Pinpoint the cell where the given text exists, returning its [X, Y] midpoint coordinate. 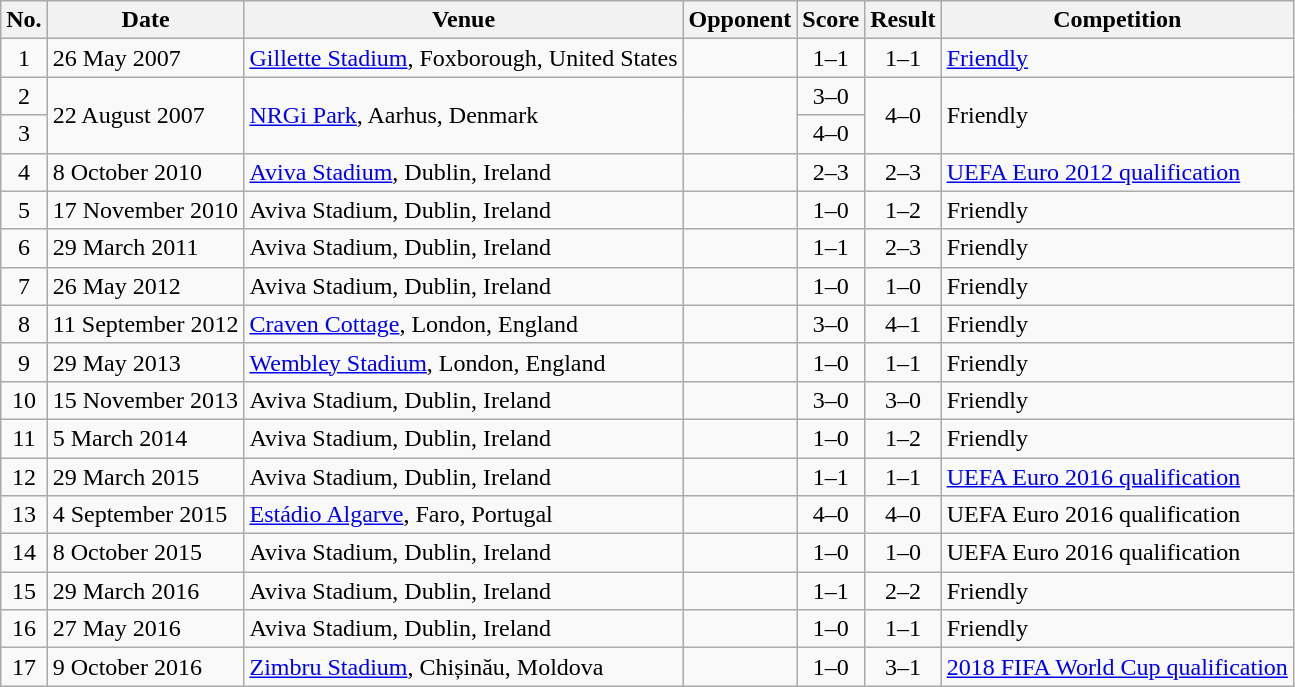
Competition [1117, 20]
12 [24, 477]
UEFA Euro 2012 qualification [1117, 172]
3 [24, 134]
2018 FIFA World Cup qualification [1117, 667]
15 [24, 591]
4 [24, 172]
5 March 2014 [146, 438]
Score [831, 20]
Date [146, 20]
22 August 2007 [146, 115]
NRGi Park, Aarhus, Denmark [464, 115]
Zimbru Stadium, Chișinău, Moldova [464, 667]
14 [24, 553]
10 [24, 400]
4–1 [903, 324]
11 September 2012 [146, 324]
8 October 2010 [146, 172]
17 November 2010 [146, 210]
Venue [464, 20]
26 May 2007 [146, 58]
9 [24, 362]
29 March 2016 [146, 591]
Gillette Stadium, Foxborough, United States [464, 58]
29 May 2013 [146, 362]
2 [24, 96]
16 [24, 629]
Craven Cottage, London, England [464, 324]
13 [24, 515]
11 [24, 438]
No. [24, 20]
3–1 [903, 667]
15 November 2013 [146, 400]
4 September 2015 [146, 515]
8 October 2015 [146, 553]
Result [903, 20]
29 March 2011 [146, 248]
2–2 [903, 591]
17 [24, 667]
Opponent [740, 20]
Wembley Stadium, London, England [464, 362]
Estádio Algarve, Faro, Portugal [464, 515]
27 May 2016 [146, 629]
6 [24, 248]
9 October 2016 [146, 667]
7 [24, 286]
1 [24, 58]
8 [24, 324]
29 March 2015 [146, 477]
5 [24, 210]
26 May 2012 [146, 286]
